Scan for the cell matching the given text and deliver its (X, Y) coordinate at center. 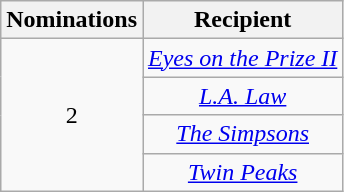
The Simpsons (242, 134)
2 (72, 115)
Twin Peaks (242, 172)
L.A. Law (242, 96)
Nominations (72, 20)
Recipient (242, 20)
Eyes on the Prize II (242, 58)
